Extract the [x, y] coordinate from the center of the cell holding the provided text.  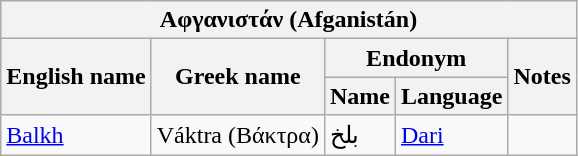
بلخ [360, 135]
Notes [542, 77]
Dari [451, 135]
Name [360, 96]
Váktra (Βάκτρα) [238, 135]
Balkh [76, 135]
English name [76, 77]
Greek name [238, 77]
Endonym [416, 58]
Aφγανιστάν (Afganistán) [289, 20]
Language [451, 96]
